Determine the [X, Y] coordinate at the center of the cell enclosing the given text.  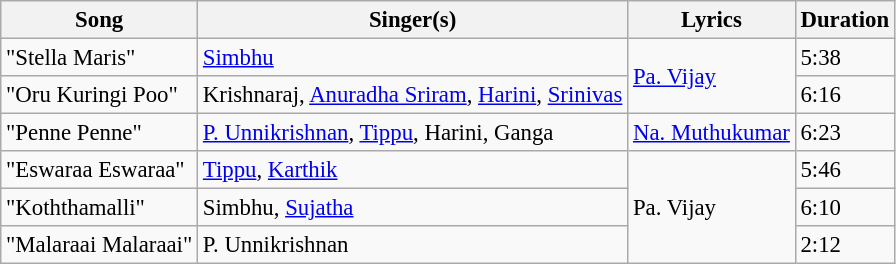
Song [100, 20]
6:10 [844, 208]
2:12 [844, 245]
"Oru Kuringi Poo" [100, 95]
Tippu, Karthik [413, 170]
"Eswaraa Eswaraa" [100, 170]
Duration [844, 20]
6:16 [844, 95]
"Malaraai Malaraai" [100, 245]
Simbhu [413, 58]
P. Unnikrishnan [413, 245]
6:23 [844, 133]
Lyrics [712, 20]
5:38 [844, 58]
"Koththamalli" [100, 208]
"Stella Maris" [100, 58]
Krishnaraj, Anuradha Sriram, Harini, Srinivas [413, 95]
"Penne Penne" [100, 133]
P. Unnikrishnan, Tippu, Harini, Ganga [413, 133]
Na. Muthukumar [712, 133]
5:46 [844, 170]
Simbhu, Sujatha [413, 208]
Singer(s) [413, 20]
